Find where the given text appears and provide that cell's center as [X, Y] coordinate. 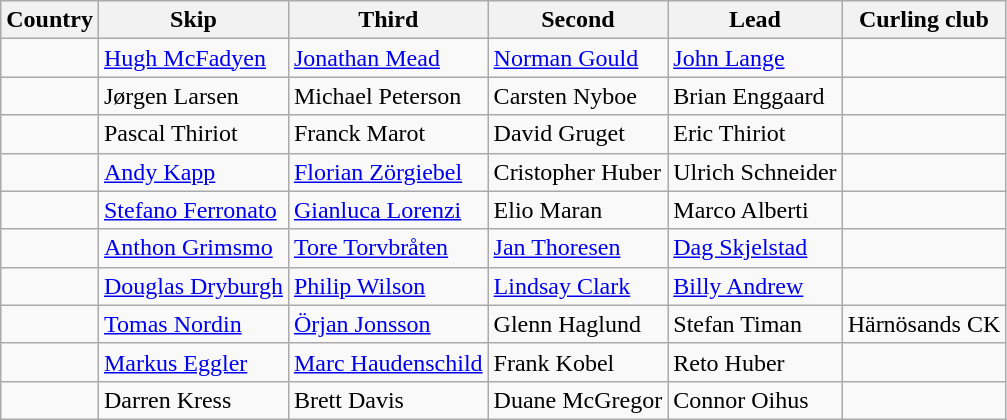
Third [388, 20]
Carsten Nyboe [578, 96]
Connor Oihus [755, 400]
Reto Huber [755, 362]
Duane McGregor [578, 400]
Second [578, 20]
Marc Haudenschild [388, 362]
Pascal Thiriot [193, 134]
Skip [193, 20]
Country [50, 20]
Tore Torvbråten [388, 248]
Florian Zörgiebel [388, 172]
John Lange [755, 58]
Billy Andrew [755, 286]
Örjan Jonsson [388, 324]
Lindsay Clark [578, 286]
Jørgen Larsen [193, 96]
Eric Thiriot [755, 134]
Darren Kress [193, 400]
Curling club [924, 20]
Markus Eggler [193, 362]
Norman Gould [578, 58]
Tomas Nordin [193, 324]
Philip Wilson [388, 286]
Frank Kobel [578, 362]
David Gruget [578, 134]
Härnösands CK [924, 324]
Franck Marot [388, 134]
Anthon Grimsmo [193, 248]
Jan Thoresen [578, 248]
Stefano Ferronato [193, 210]
Cristopher Huber [578, 172]
Marco Alberti [755, 210]
Glenn Haglund [578, 324]
Hugh McFadyen [193, 58]
Brian Enggaard [755, 96]
Stefan Timan [755, 324]
Gianluca Lorenzi [388, 210]
Lead [755, 20]
Brett Davis [388, 400]
Ulrich Schneider [755, 172]
Jonathan Mead [388, 58]
Dag Skjelstad [755, 248]
Douglas Dryburgh [193, 286]
Andy Kapp [193, 172]
Elio Maran [578, 210]
Michael Peterson [388, 96]
